Search for the cell housing the specified text and yield its (x, y) center coordinate. 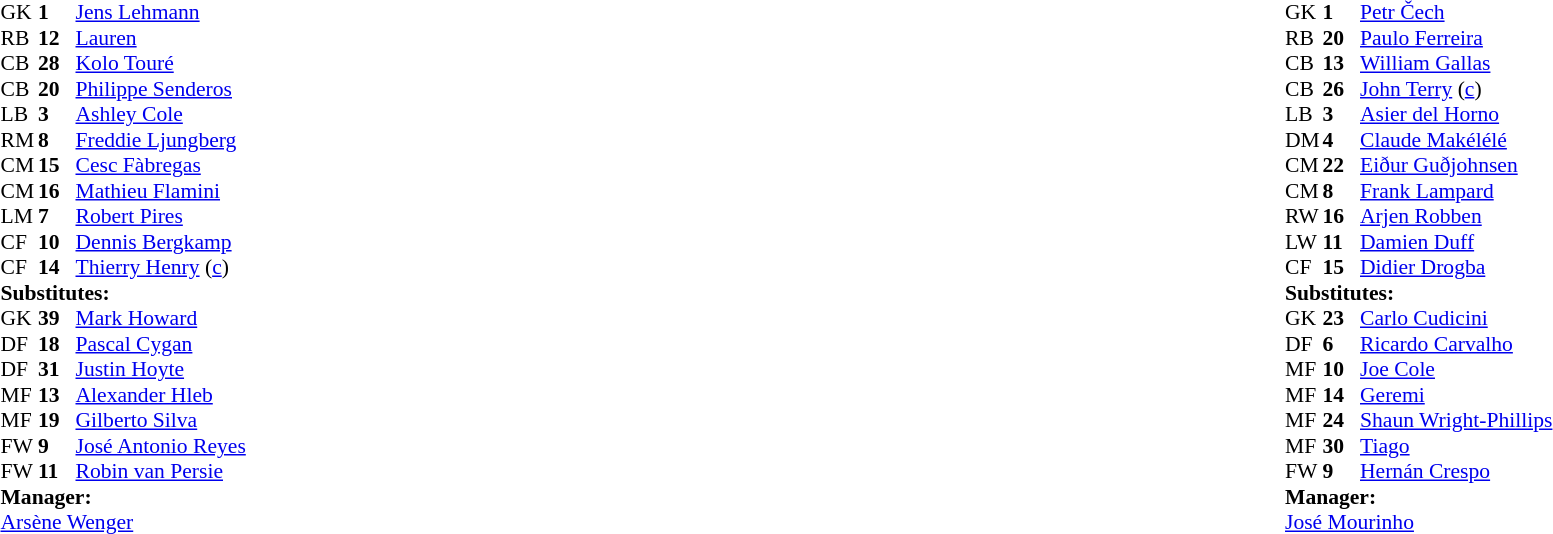
Mathieu Flamini (161, 191)
Paulo Ferreira (1456, 38)
Ricardo Carvalho (1456, 344)
Philippe Senderos (161, 89)
DM (1304, 140)
Pascal Cygan (161, 344)
7 (57, 217)
4 (1342, 140)
26 (1342, 89)
Justin Hoyte (161, 369)
Tiago (1456, 446)
19 (57, 421)
31 (57, 369)
Shaun Wright-Phillips (1456, 421)
John Terry (c) (1456, 89)
30 (1342, 446)
Thierry Henry (c) (161, 267)
Dennis Bergkamp (161, 242)
24 (1342, 421)
18 (57, 344)
Cesc Fàbregas (161, 165)
28 (57, 63)
Arjen Robben (1456, 217)
Damien Duff (1456, 242)
Claude Makélélé (1456, 140)
Alexander Hleb (161, 395)
Eiður Guðjohnsen (1456, 165)
23 (1342, 319)
RM (19, 140)
Ashley Cole (161, 115)
Joe Cole (1456, 369)
RW (1304, 217)
Asier del Horno (1456, 115)
Robert Pires (161, 217)
Jens Lehmann (161, 13)
Freddie Ljungberg (161, 140)
Lauren (161, 38)
LW (1304, 242)
6 (1342, 344)
Geremi (1456, 395)
Robin van Persie (161, 471)
Mark Howard (161, 319)
Kolo Touré (161, 63)
Didier Drogba (1456, 267)
José Antonio Reyes (161, 446)
Carlo Cudicini (1456, 319)
12 (57, 38)
LM (19, 217)
22 (1342, 165)
Hernán Crespo (1456, 471)
Frank Lampard (1456, 191)
Gilberto Silva (161, 421)
Petr Čech (1456, 13)
William Gallas (1456, 63)
39 (57, 319)
